Output the (x, y) coordinate of the center of the cell containing the given text.  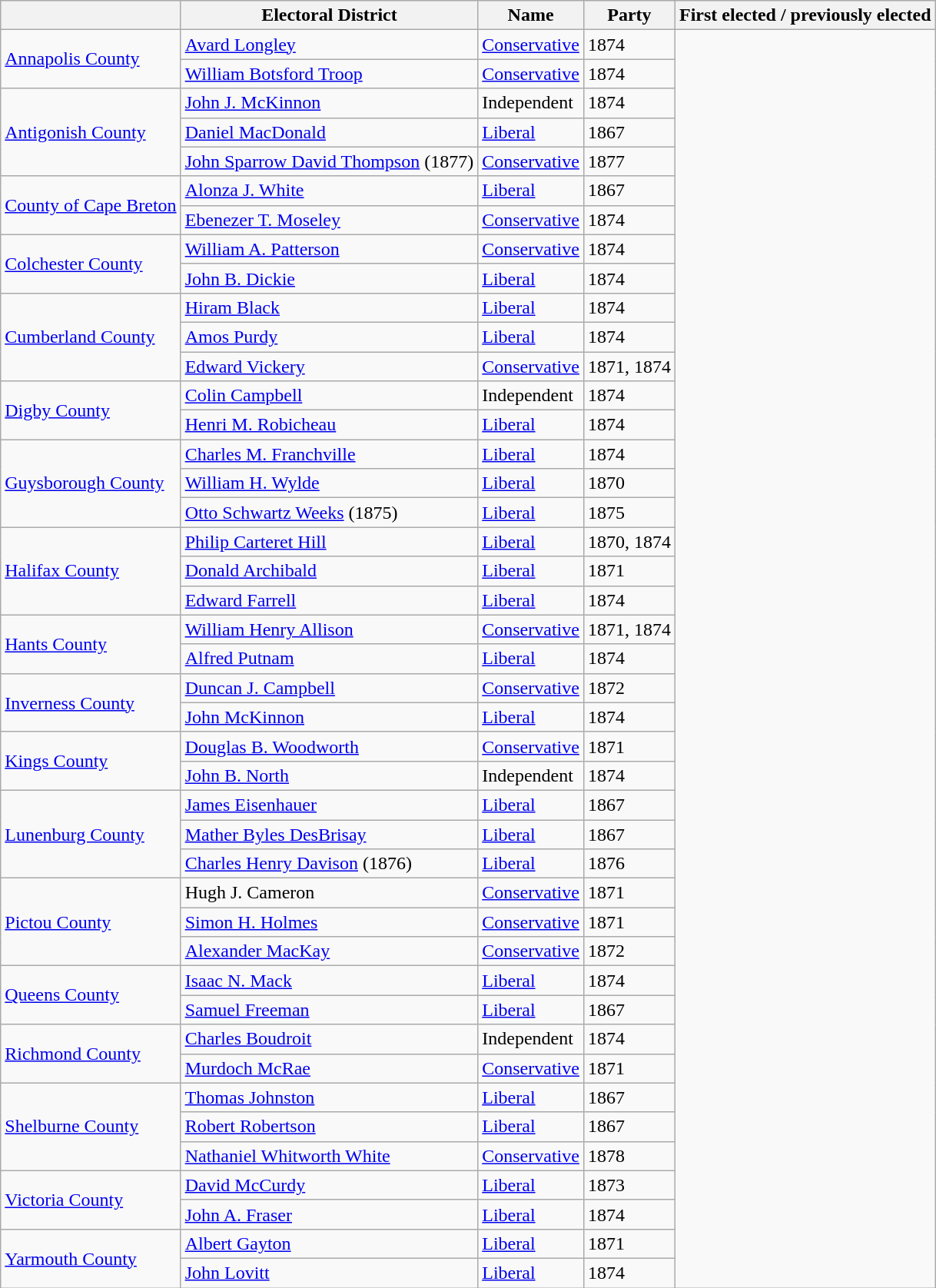
1877 (629, 161)
Charles Boudroit (329, 1039)
Electoral District (329, 15)
Hugh J. Cameron (329, 893)
William Henry Allison (329, 629)
Donald Archibald (329, 571)
Charles Henry Davison (1876) (329, 864)
Albert Gayton (329, 1243)
Party (629, 15)
Edward Vickery (329, 367)
Avard Longley (329, 45)
County of Cape Breton (91, 205)
Inverness County (91, 702)
Edward Farrell (329, 600)
John Lovitt (329, 1273)
Cumberland County (91, 337)
John J. McKinnon (329, 103)
First elected / previously elected (805, 15)
Robert Robertson (329, 1127)
Thomas Johnston (329, 1097)
James Eisenhauer (329, 805)
Charles M. Franchville (329, 454)
Henri M. Robicheau (329, 425)
Philip Carteret Hill (329, 542)
Kings County (91, 761)
Nathaniel Whitworth White (329, 1156)
Douglas B. Woodworth (329, 746)
Ebenezer T. Moseley (329, 220)
Guysborough County (91, 483)
1870 (629, 483)
Shelburne County (91, 1127)
Victoria County (91, 1200)
Lunenburg County (91, 834)
Mather Byles DesBrisay (329, 834)
John Sparrow David Thompson (1877) (329, 161)
Alonza J. White (329, 191)
John A. Fraser (329, 1214)
Simon H. Holmes (329, 922)
Colchester County (91, 264)
Isaac N. Mack (329, 981)
1878 (629, 1156)
Duncan J. Campbell (329, 688)
Pictou County (91, 922)
Queens County (91, 995)
1873 (629, 1185)
William H. Wylde (329, 483)
John McKinnon (329, 717)
1875 (629, 513)
David McCurdy (329, 1185)
Yarmouth County (91, 1258)
William A. Patterson (329, 249)
John B. Dickie (329, 278)
William Botsford Troop (329, 74)
Name (531, 15)
Amos Purdy (329, 337)
John B. North (329, 775)
Colin Campbell (329, 396)
Antigonish County (91, 132)
Daniel MacDonald (329, 132)
1876 (629, 864)
Alfred Putnam (329, 659)
Richmond County (91, 1054)
Samuel Freeman (329, 1010)
Halifax County (91, 571)
Digby County (91, 410)
Annapolis County (91, 59)
Hants County (91, 644)
Otto Schwartz Weeks (1875) (329, 513)
Hiram Black (329, 307)
1870, 1874 (629, 542)
Murdoch McRae (329, 1068)
Alexander MacKay (329, 951)
